Extract the (x, y) coordinate from the center of the cell holding the provided text.  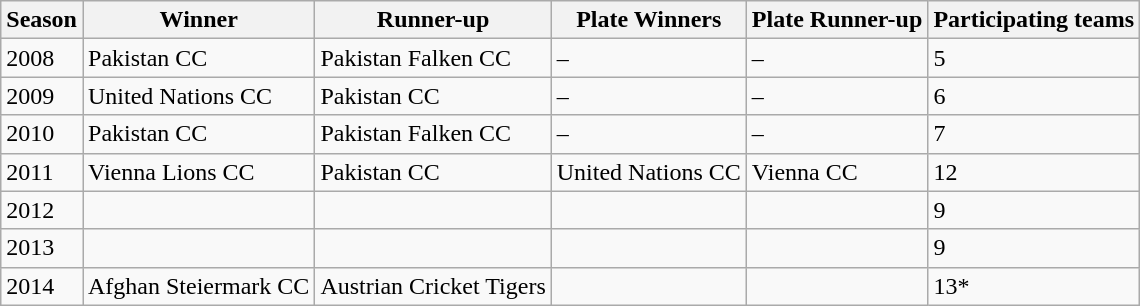
6 (1034, 96)
2008 (42, 58)
Participating teams (1034, 20)
Runner-up (433, 20)
2010 (42, 134)
Winner (198, 20)
2011 (42, 172)
7 (1034, 134)
2009 (42, 96)
Vienna Lions CC (198, 172)
Plate Winners (648, 20)
2012 (42, 210)
5 (1034, 58)
Season (42, 20)
2014 (42, 286)
Austrian Cricket Tigers (433, 286)
13* (1034, 286)
2013 (42, 248)
Afghan Steiermark CC (198, 286)
Plate Runner-up (837, 20)
Vienna CC (837, 172)
12 (1034, 172)
